Scan for the cell matching the given text and deliver its [x, y] coordinate at center. 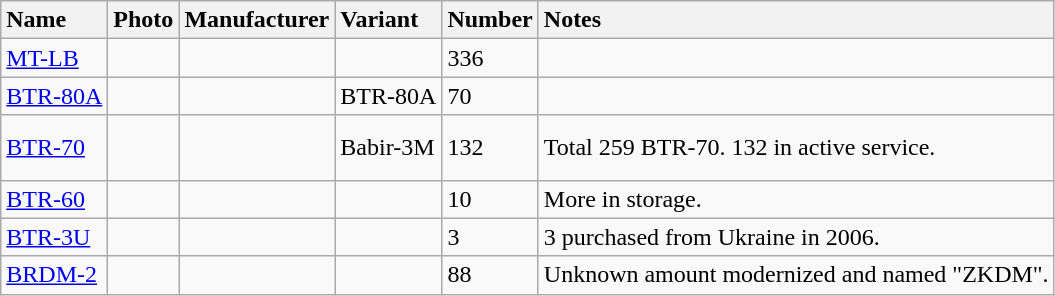
BRDM-2 [54, 275]
BTR-60 [54, 199]
BTR-3U [54, 237]
3 purchased from Ukraine in 2006. [796, 237]
Babir-3M [388, 148]
More in storage. [796, 199]
Name [54, 20]
Number [490, 20]
Unknown amount modernized and named "ZKDM". [796, 275]
MT-LB [54, 58]
Manufacturer [257, 20]
3 [490, 237]
88 [490, 275]
10 [490, 199]
Photo [144, 20]
336 [490, 58]
BTR-70 [54, 148]
70 [490, 96]
Notes [796, 20]
Total 259 BTR-70. 132 in active service. [796, 148]
Variant [388, 20]
132 [490, 148]
